Output the [X, Y] coordinate of the center of the cell containing the given text.  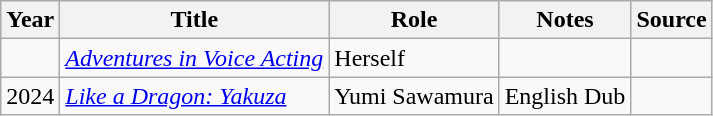
Like a Dragon: Yakuza [194, 96]
Role [414, 20]
Yumi Sawamura [414, 96]
English Dub [565, 96]
2024 [30, 96]
Source [672, 20]
Adventures in Voice Acting [194, 58]
Year [30, 20]
Herself [414, 58]
Notes [565, 20]
Title [194, 20]
